Return the (X, Y) coordinate for the center point of the cell that contains the specified text.  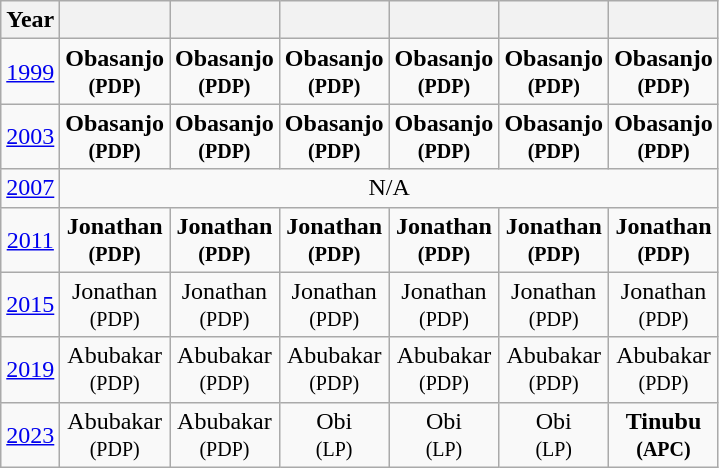
2019 (30, 370)
N/A (390, 188)
Year (30, 20)
2003 (30, 136)
2011 (30, 240)
Tinubu(APC) (664, 434)
1999 (30, 72)
2023 (30, 434)
2007 (30, 188)
2015 (30, 304)
